From the cell containing the given text, extract its center point as (x, y) coordinate. 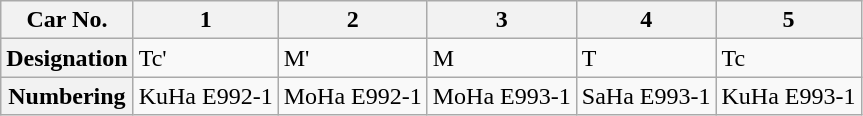
3 (502, 20)
2 (352, 20)
MoHa E992-1 (352, 96)
M (502, 58)
Tc' (206, 58)
4 (646, 20)
KuHa E992-1 (206, 96)
SaHa E993-1 (646, 96)
Designation (67, 58)
MoHa E993-1 (502, 96)
5 (788, 20)
M' (352, 58)
KuHa E993-1 (788, 96)
T (646, 58)
Car No. (67, 20)
1 (206, 20)
Numbering (67, 96)
Tc (788, 58)
